Pinpoint the cell where the given text exists, returning its [X, Y] midpoint coordinate. 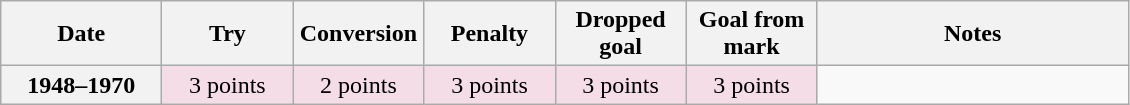
Conversion [358, 34]
Notes [972, 34]
Dropped goal [620, 34]
Penalty [490, 34]
Goal from mark [752, 34]
2 points [358, 85]
Date [82, 34]
1948–1970 [82, 85]
Try [228, 34]
